Provide the [X, Y] coordinate of the cell's center where the given text is located.  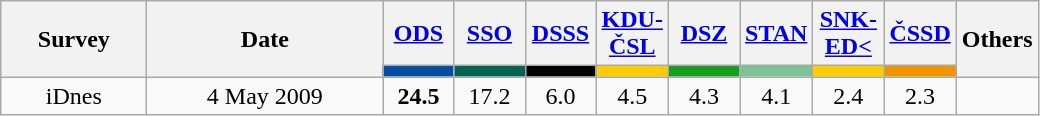
2.3 [920, 96]
Date [265, 39]
SSO [490, 34]
ODS [418, 34]
DSZ [704, 34]
Others [997, 39]
2.4 [848, 96]
SNK-ED< [848, 34]
Survey [74, 39]
4.3 [704, 96]
DSSS [560, 34]
17.2 [490, 96]
KDU-ČSL [632, 34]
iDnes [74, 96]
4.5 [632, 96]
24.5 [418, 96]
4.1 [776, 96]
4 May 2009 [265, 96]
STAN [776, 34]
6.0 [560, 96]
ČSSD [920, 34]
